Identify which cell holds the provided text, then report its [x, y] central coordinate. 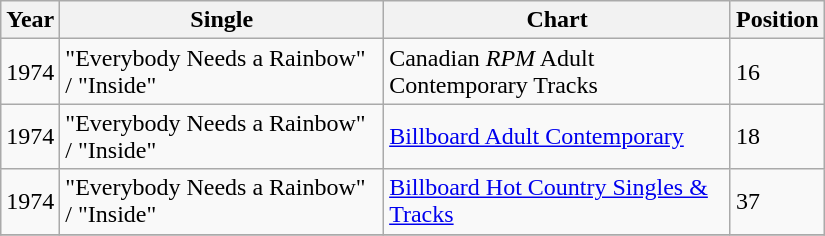
16 [777, 72]
Chart [558, 20]
Billboard Adult Contemporary [558, 136]
Canadian RPM Adult Contemporary Tracks [558, 72]
Year [30, 20]
37 [777, 202]
Billboard Hot Country Singles & Tracks [558, 202]
Single [222, 20]
Position [777, 20]
18 [777, 136]
